Identify which cell holds the provided text, then report its [x, y] central coordinate. 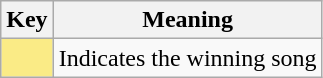
Key [27, 20]
Indicates the winning song [188, 58]
Meaning [188, 20]
